From the cell containing the given text, extract its center point as [X, Y] coordinate. 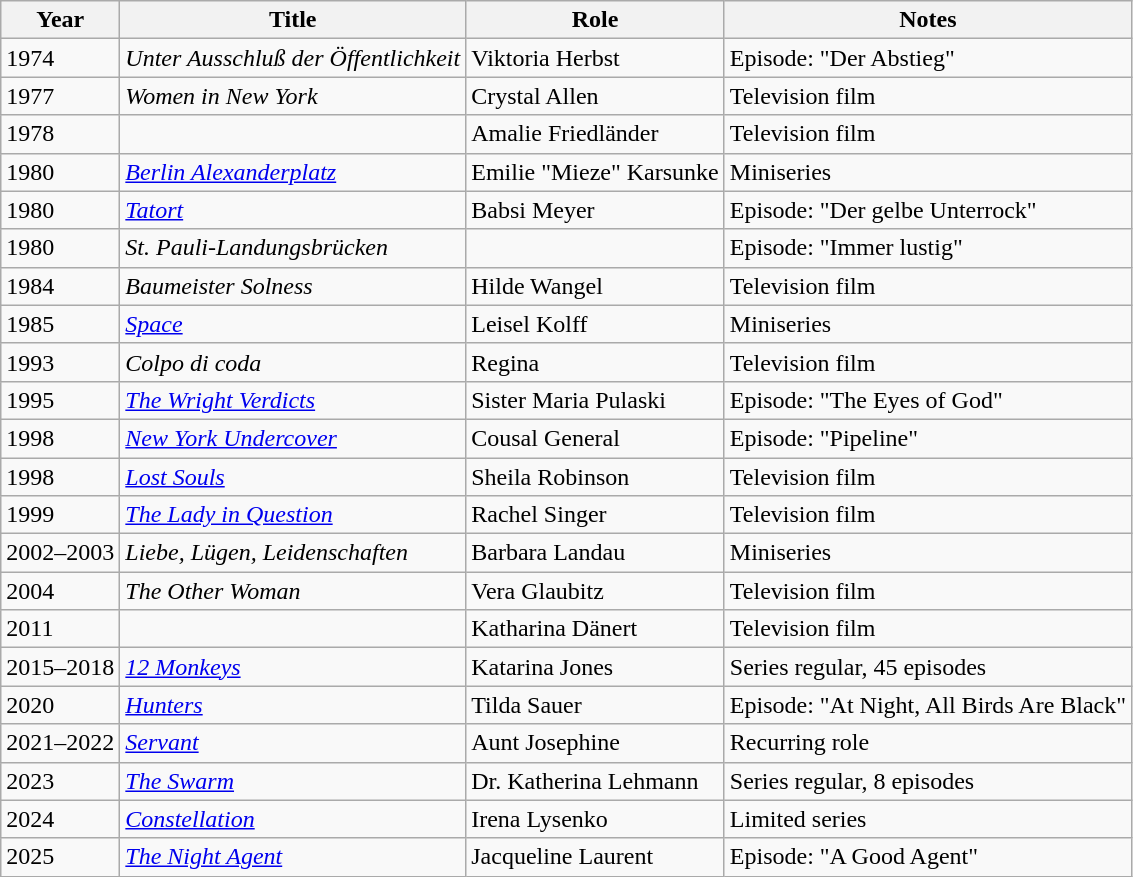
1984 [60, 286]
Hilde Wangel [596, 286]
Liebe, Lügen, Leidenschaften [293, 553]
Episode: "Der gelbe Unterrock" [928, 210]
Series regular, 45 episodes [928, 667]
1978 [60, 134]
Aunt Josephine [596, 743]
Tatort [293, 210]
Viktoria Herbst [596, 58]
1977 [60, 96]
Barbara Landau [596, 553]
New York Undercover [293, 438]
Vera Glaubitz [596, 591]
2023 [60, 781]
12 Monkeys [293, 667]
2002–2003 [60, 553]
1974 [60, 58]
2024 [60, 819]
1985 [60, 324]
Dr. Katherina Lehmann [596, 781]
Colpo di coda [293, 362]
St. Pauli-Landungsbrücken [293, 248]
2015–2018 [60, 667]
Constellation [293, 819]
1995 [60, 400]
Notes [928, 20]
Role [596, 20]
2021–2022 [60, 743]
Recurring role [928, 743]
Episode: "Der Abstieg" [928, 58]
The Night Agent [293, 857]
Amalie Friedländer [596, 134]
2020 [60, 705]
Jacqueline Laurent [596, 857]
Sheila Robinson [596, 477]
Episode: "Immer lustig" [928, 248]
Year [60, 20]
Cousal General [596, 438]
Irena Lysenko [596, 819]
Hunters [293, 705]
1999 [60, 515]
Sister Maria Pulaski [596, 400]
Servant [293, 743]
The Other Woman [293, 591]
Unter Ausschluß der Öffentlichkeit [293, 58]
Episode: "A Good Agent" [928, 857]
Crystal Allen [596, 96]
The Swarm [293, 781]
Leisel Kolff [596, 324]
Space [293, 324]
Episode: "At Night, All Birds Are Black" [928, 705]
Katharina Dänert [596, 629]
Title [293, 20]
Limited series [928, 819]
2004 [60, 591]
The Wright Verdicts [293, 400]
1993 [60, 362]
Lost Souls [293, 477]
Series regular, 8 episodes [928, 781]
Katarina Jones [596, 667]
Baumeister Solness [293, 286]
Babsi Meyer [596, 210]
Episode: "The Eyes of God" [928, 400]
Regina [596, 362]
Tilda Sauer [596, 705]
Berlin Alexanderplatz [293, 172]
2025 [60, 857]
Emilie "Mieze" Karsunke [596, 172]
2011 [60, 629]
Episode: "Pipeline" [928, 438]
Rachel Singer [596, 515]
Women in New York [293, 96]
The Lady in Question [293, 515]
